Locate the cell with the specified text and output its [X, Y] center coordinate. 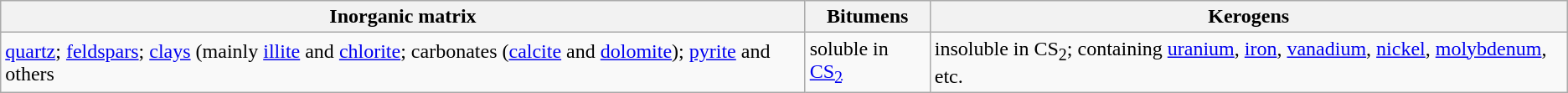
quartz; feldspars; clays (mainly illite and chlorite; carbonates (calcite and dolomite); pyrite and others [403, 62]
Bitumens [868, 17]
soluble in CS2 [868, 62]
Kerogens [1248, 17]
insoluble in CS2; containing uranium, iron, vanadium, nickel, molybdenum, etc. [1248, 62]
Inorganic matrix [403, 17]
